Return (X, Y) of the center of cell containing provided text 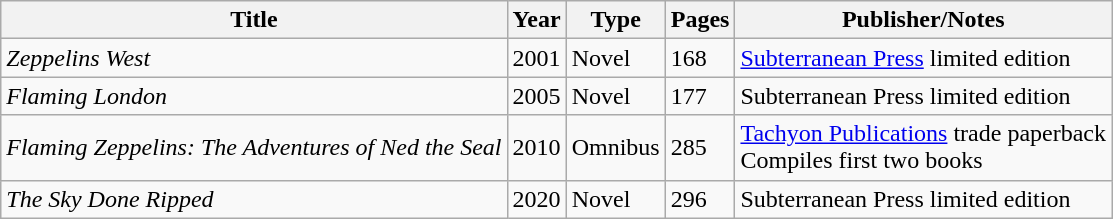
Type (616, 20)
177 (700, 96)
285 (700, 148)
Zeppelins West (254, 58)
2020 (536, 199)
Flaming London (254, 96)
The Sky Done Ripped (254, 199)
Title (254, 20)
Omnibus (616, 148)
2010 (536, 148)
Publisher/Notes (924, 20)
2005 (536, 96)
168 (700, 58)
296 (700, 199)
Flaming Zeppelins: The Adventures of Ned the Seal (254, 148)
Tachyon Publications trade paperbackCompiles first two books (924, 148)
Pages (700, 20)
Year (536, 20)
2001 (536, 58)
